For the text-containing cell, return its midpoint in [x, y] coordinate format. 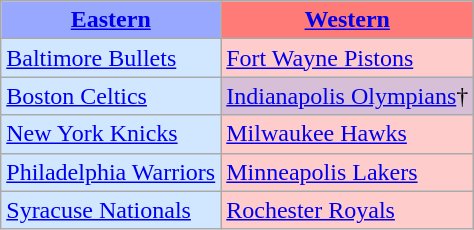
New York Knicks [111, 134]
Rochester Royals [348, 210]
Boston Celtics [111, 96]
Minneapolis Lakers [348, 172]
Eastern [111, 20]
Indianapolis Olympians† [348, 96]
Milwaukee Hawks [348, 134]
Western [348, 20]
Baltimore Bullets [111, 58]
Fort Wayne Pistons [348, 58]
Syracuse Nationals [111, 210]
Philadelphia Warriors [111, 172]
